Output the [X, Y] coordinate of the center of the cell containing the given text.  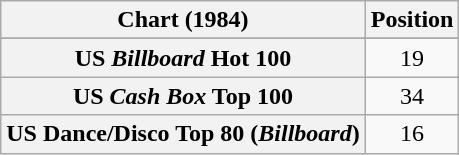
34 [412, 96]
19 [412, 58]
US Cash Box Top 100 [183, 96]
Chart (1984) [183, 20]
Position [412, 20]
16 [412, 134]
US Billboard Hot 100 [183, 58]
US Dance/Disco Top 80 (Billboard) [183, 134]
